Search for the cell housing the specified text and yield its [X, Y] center coordinate. 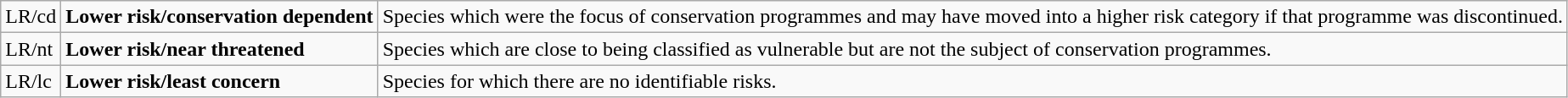
LR/lc [31, 81]
Lower risk/near threatened [219, 49]
Species for which there are no identifiable risks. [973, 81]
Lower risk/least concern [219, 81]
Species which are close to being classified as vulnerable but are not the subject of conservation programmes. [973, 49]
Species which were the focus of conservation programmes and may have moved into a higher risk category if that programme was discontinued. [973, 17]
LR/nt [31, 49]
Lower risk/conservation dependent [219, 17]
LR/cd [31, 17]
